Pinpoint the cell where the given text exists, returning its [x, y] midpoint coordinate. 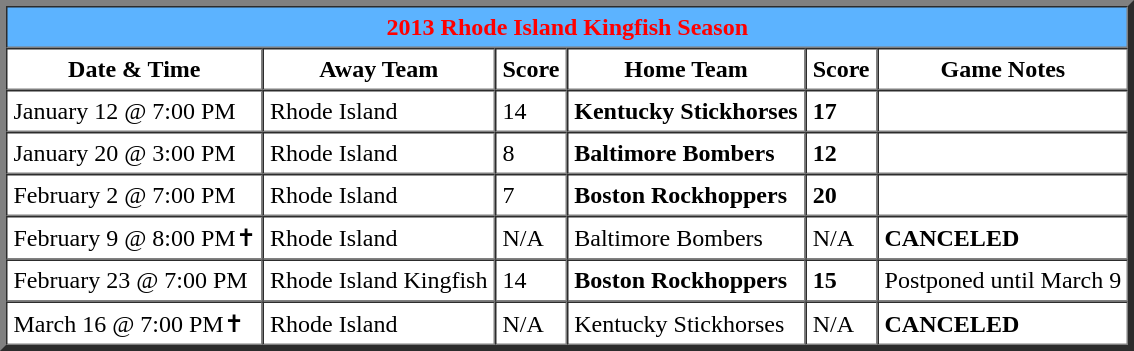
12 [841, 153]
7 [531, 195]
February 9 @ 8:00 PM✝ [134, 238]
20 [841, 195]
February 23 @ 7:00 PM [134, 281]
8 [531, 153]
15 [841, 281]
January 20 @ 3:00 PM [134, 153]
17 [841, 111]
Postponed until March 9 [1003, 281]
March 16 @ 7:00 PM✝ [134, 324]
Game Notes [1003, 69]
2013 Rhode Island Kingfish Season [568, 27]
February 2 @ 7:00 PM [134, 195]
Away Team [379, 69]
Date & Time [134, 69]
January 12 @ 7:00 PM [134, 111]
Rhode Island Kingfish [379, 281]
Home Team [686, 69]
